From the cell containing the given text, extract its center point as (x, y) coordinate. 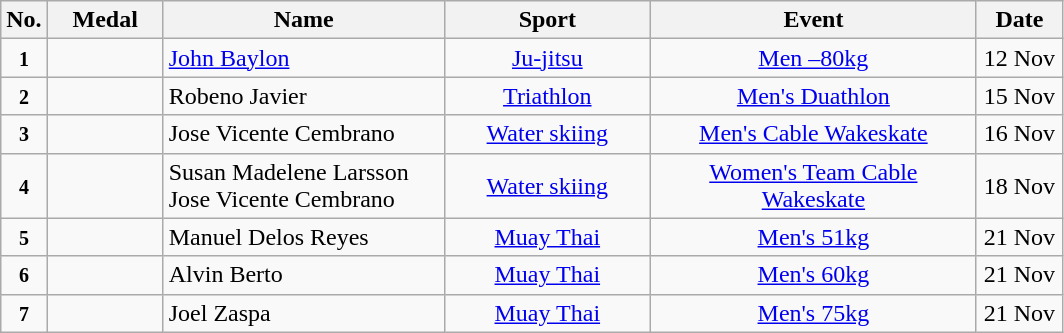
16 Nov (1019, 134)
No. (24, 20)
Jose Vicente Cembrano (304, 134)
15 Nov (1019, 96)
Men's 51kg (813, 237)
Joel Zaspa (304, 313)
2 (24, 96)
Name (304, 20)
5 (24, 237)
Event (813, 20)
6 (24, 275)
Women's Team Cable Wakeskate (813, 186)
Men's 75kg (813, 313)
18 Nov (1019, 186)
Triathlon (547, 96)
Susan Madelene LarssonJose Vicente Cembrano (304, 186)
12 Nov (1019, 58)
Men's Duathlon (813, 96)
4 (24, 186)
Men's Cable Wakeskate (813, 134)
1 (24, 58)
Robeno Javier (304, 96)
Ju-jitsu (547, 58)
Men's 60kg (813, 275)
Men –80kg (813, 58)
3 (24, 134)
Alvin Berto (304, 275)
7 (24, 313)
Medal (105, 20)
Manuel Delos Reyes (304, 237)
Date (1019, 20)
John Baylon (304, 58)
Sport (547, 20)
